Provide the [x, y] coordinate of the cell's center where the given text is located.  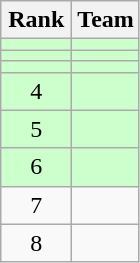
5 [36, 129]
7 [36, 205]
Team [106, 20]
4 [36, 91]
8 [36, 243]
Rank [36, 20]
6 [36, 167]
